Scan for the cell matching the given text and deliver its [x, y] coordinate at center. 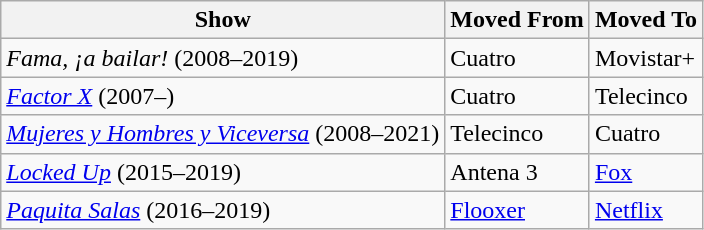
Mujeres y Hombres y Viceversa (2008–2021) [223, 134]
Locked Up (2015–2019) [223, 172]
Movistar+ [646, 58]
Antena 3 [518, 172]
Moved From [518, 20]
Fama, ¡a bailar! (2008–2019) [223, 58]
Paquita Salas (2016–2019) [223, 210]
Moved To [646, 20]
Show [223, 20]
Factor X (2007–) [223, 96]
Fox [646, 172]
Netflix [646, 210]
Flooxer [518, 210]
